Locate the cell with the specified text and output its (X, Y) center coordinate. 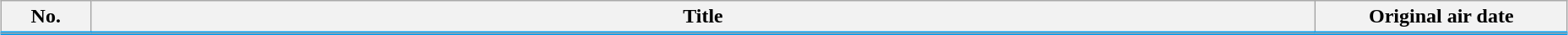
Title (703, 17)
Original air date (1441, 17)
No. (46, 17)
